Scan for the cell matching the given text and deliver its [x, y] coordinate at center. 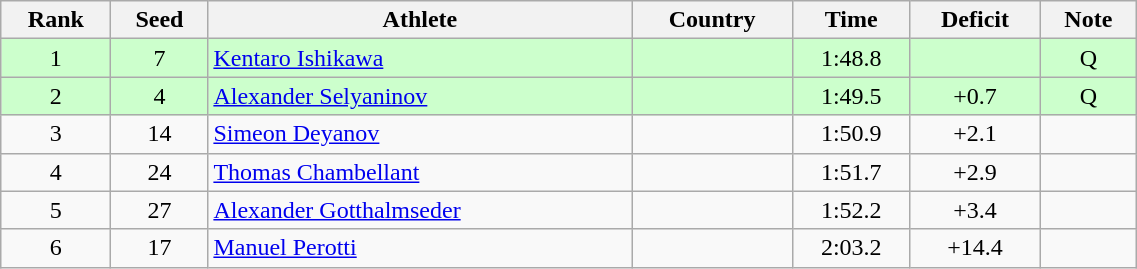
Deficit [975, 20]
1:48.8 [851, 58]
+3.4 [975, 210]
+14.4 [975, 248]
Athlete [420, 20]
1:51.7 [851, 172]
Alexander Gotthalmseder [420, 210]
Country [712, 20]
14 [160, 134]
1:49.5 [851, 96]
2:03.2 [851, 248]
Simeon Deyanov [420, 134]
Time [851, 20]
5 [56, 210]
Kentaro Ishikawa [420, 58]
27 [160, 210]
1 [56, 58]
6 [56, 248]
1:50.9 [851, 134]
+2.1 [975, 134]
Note [1088, 20]
Rank [56, 20]
Thomas Chambellant [420, 172]
1:52.2 [851, 210]
24 [160, 172]
7 [160, 58]
17 [160, 248]
Seed [160, 20]
+2.9 [975, 172]
3 [56, 134]
Manuel Perotti [420, 248]
+0.7 [975, 96]
2 [56, 96]
Alexander Selyaninov [420, 96]
